Find where the given text appears and provide that cell's center as (x, y) coordinate. 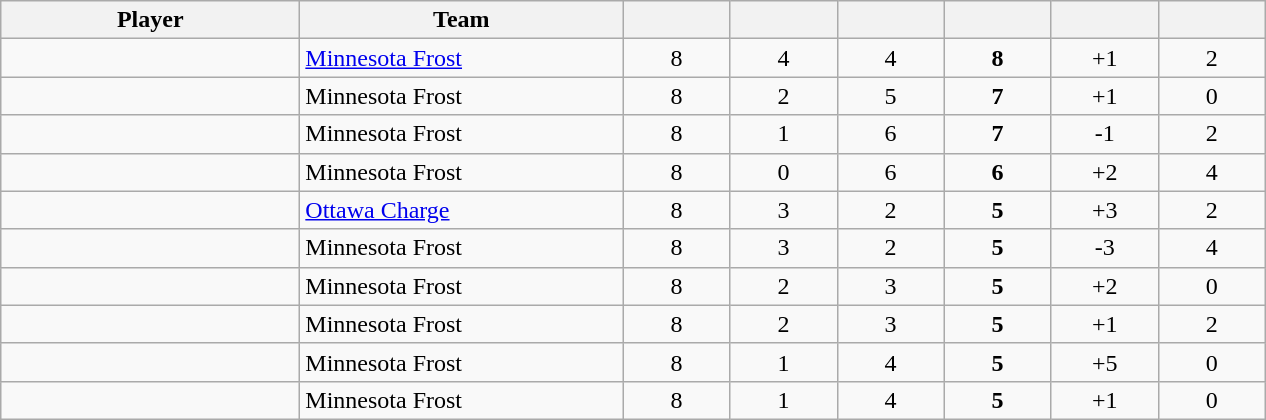
-3 (1104, 248)
Player (150, 20)
+3 (1104, 210)
Team (462, 20)
Ottawa Charge (462, 210)
-1 (1104, 134)
+5 (1104, 362)
